Find where the given text appears and provide that cell's center as (X, Y) coordinate. 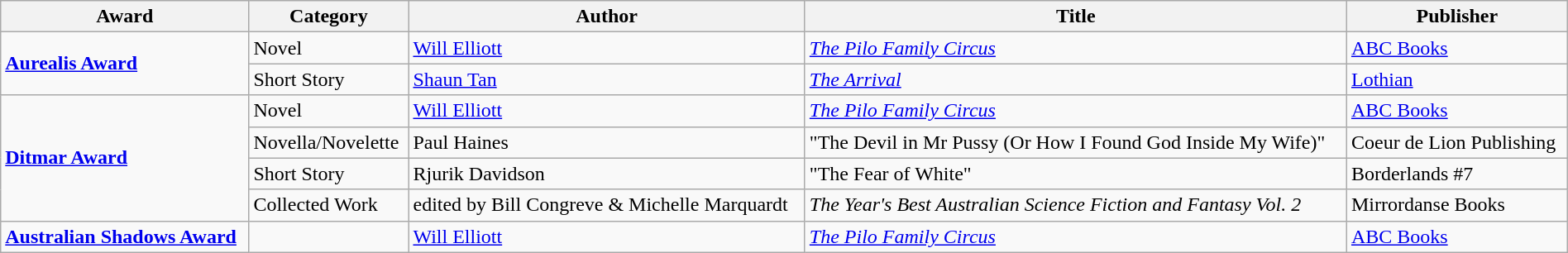
Publisher (1457, 17)
Aurealis Award (125, 64)
edited by Bill Congreve & Michelle Marquardt (607, 205)
Shaun Tan (607, 79)
Author (607, 17)
Mirrordanse Books (1457, 205)
Ditmar Award (125, 158)
Lothian (1457, 79)
Coeur de Lion Publishing (1457, 142)
"The Devil in Mr Pussy (Or How I Found God Inside My Wife)" (1075, 142)
Borderlands #7 (1457, 174)
Rjurik Davidson (607, 174)
Collected Work (329, 205)
Title (1075, 17)
Novella/Novelette (329, 142)
Paul Haines (607, 142)
Category (329, 17)
The Year's Best Australian Science Fiction and Fantasy Vol. 2 (1075, 205)
"The Fear of White" (1075, 174)
The Arrival (1075, 79)
Award (125, 17)
Australian Shadows Award (125, 236)
